Identify which cell holds the provided text, then report its [X, Y] central coordinate. 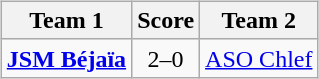
JSM Béjaïa [66, 58]
ASO Chlef [259, 58]
Team 2 [259, 20]
Score [166, 20]
2–0 [166, 58]
Team 1 [66, 20]
